Pinpoint the cell where the given text exists, returning its (X, Y) midpoint coordinate. 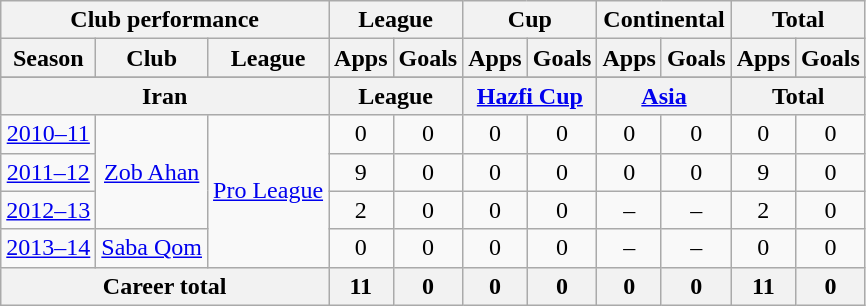
2011–12 (48, 172)
Hazfi Cup (530, 96)
Asia (664, 96)
2013–14 (48, 248)
Club performance (165, 20)
Season (48, 58)
Continental (664, 20)
Career total (165, 286)
2010–11 (48, 134)
2012–13 (48, 210)
Saba Qom (152, 248)
Zob Ahan (152, 172)
Iran (165, 96)
Club (152, 58)
Cup (530, 20)
Pro League (268, 191)
